Extract the [x, y] coordinate from the center of the cell holding the provided text.  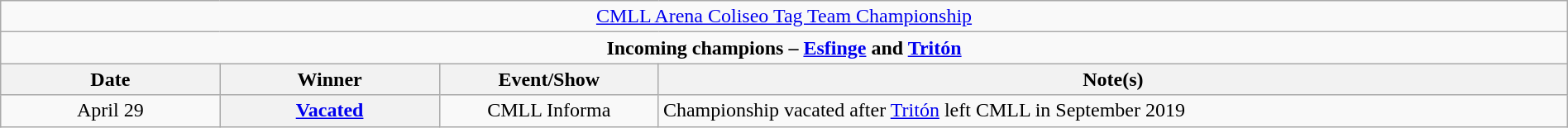
Incoming champions – Esfinge and Tritón [784, 48]
Event/Show [549, 79]
CMLL Informa [549, 111]
CMLL Arena Coliseo Tag Team Championship [784, 17]
Winner [329, 79]
Date [111, 79]
Note(s) [1113, 79]
Vacated [329, 111]
April 29 [111, 111]
Championship vacated after Tritón left CMLL in September 2019 [1113, 111]
